Detect which cell encompasses the target text, then output its (X, Y) center coordinate. 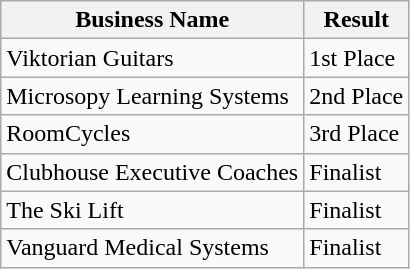
RoomCycles (152, 134)
2nd Place (356, 96)
Microsopy Learning Systems (152, 96)
Result (356, 20)
1st Place (356, 58)
Viktorian Guitars (152, 58)
Vanguard Medical Systems (152, 248)
The Ski Lift (152, 210)
3rd Place (356, 134)
Clubhouse Executive Coaches (152, 172)
Business Name (152, 20)
